Provide the (x, y) coordinate of the cell's center where the given text is located.  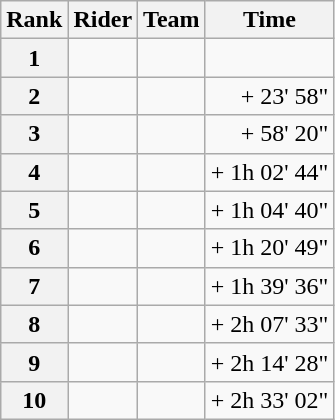
2 (34, 96)
Rank (34, 20)
+ 58' 20" (270, 134)
+ 1h 39' 36" (270, 286)
8 (34, 324)
+ 1h 02' 44" (270, 172)
5 (34, 210)
+ 2h 33' 02" (270, 400)
+ 1h 20' 49" (270, 248)
1 (34, 58)
9 (34, 362)
+ 2h 07' 33" (270, 324)
Time (270, 20)
Team (172, 20)
10 (34, 400)
3 (34, 134)
Rider (103, 20)
+ 1h 04' 40" (270, 210)
+ 2h 14' 28" (270, 362)
+ 23' 58" (270, 96)
6 (34, 248)
7 (34, 286)
4 (34, 172)
